Return [x, y] of the center of cell containing provided text 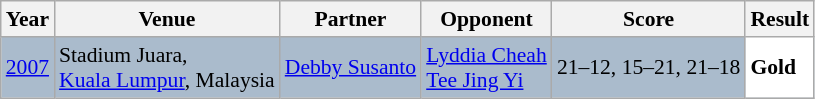
Opponent [486, 19]
2007 [28, 68]
Year [28, 19]
Debby Susanto [350, 68]
Result [780, 19]
Gold [780, 68]
Lyddia Cheah Tee Jing Yi [486, 68]
Stadium Juara,Kuala Lumpur, Malaysia [167, 68]
Score [649, 19]
Venue [167, 19]
21–12, 15–21, 21–18 [649, 68]
Partner [350, 19]
